Detect which cell encompasses the target text, then output its (x, y) center coordinate. 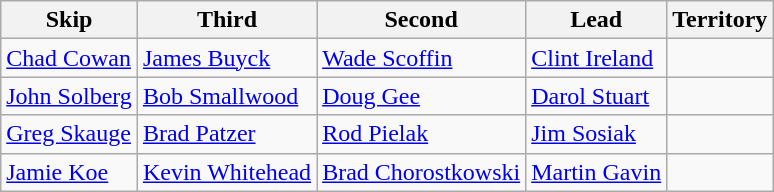
Jamie Koe (70, 172)
Martin Gavin (596, 172)
Clint Ireland (596, 58)
Greg Skauge (70, 134)
Brad Patzer (226, 134)
Kevin Whitehead (226, 172)
Brad Chorostkowski (422, 172)
James Buyck (226, 58)
Rod Pielak (422, 134)
Lead (596, 20)
Skip (70, 20)
Darol Stuart (596, 96)
Bob Smallwood (226, 96)
Jim Sosiak (596, 134)
Doug Gee (422, 96)
Chad Cowan (70, 58)
Wade Scoffin (422, 58)
Third (226, 20)
Territory (720, 20)
John Solberg (70, 96)
Second (422, 20)
